Return the [X, Y] coordinate for the center point of the cell that contains the specified text.  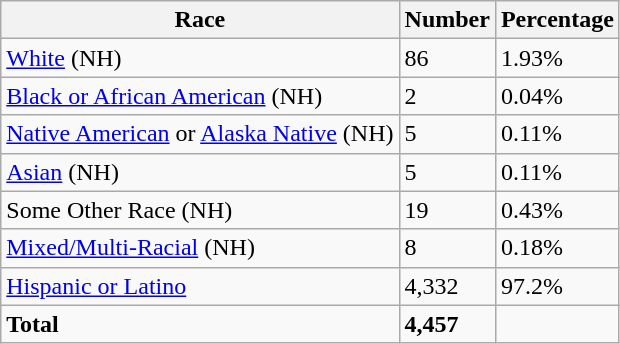
Asian (NH) [200, 172]
Native American or Alaska Native (NH) [200, 134]
Some Other Race (NH) [200, 210]
4,457 [447, 324]
0.43% [557, 210]
Black or African American (NH) [200, 96]
Mixed/Multi-Racial (NH) [200, 248]
4,332 [447, 286]
White (NH) [200, 58]
Number [447, 20]
Total [200, 324]
1.93% [557, 58]
0.18% [557, 248]
86 [447, 58]
Percentage [557, 20]
97.2% [557, 286]
19 [447, 210]
2 [447, 96]
Race [200, 20]
0.04% [557, 96]
Hispanic or Latino [200, 286]
8 [447, 248]
